Pinpoint the cell where the given text exists, returning its (x, y) midpoint coordinate. 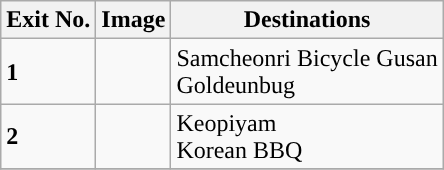
Destinations (307, 20)
Exit No. (48, 20)
Image (134, 20)
KeopiyamKorean BBQ (307, 136)
Samcheonri Bicycle GusanGoldeunbug (307, 72)
2 (48, 136)
1 (48, 72)
